Return [x, y] of the center of cell containing provided text 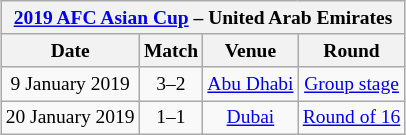
Venue [250, 50]
Group stage [352, 84]
1–1 [170, 118]
Dubai [250, 118]
Round [352, 50]
3–2 [170, 84]
Round of 16 [352, 118]
2019 AFC Asian Cup – United Arab Emirates [203, 18]
Match [170, 50]
Date [70, 50]
20 January 2019 [70, 118]
Abu Dhabi [250, 84]
9 January 2019 [70, 84]
